Scan for the cell matching the given text and deliver its [x, y] coordinate at center. 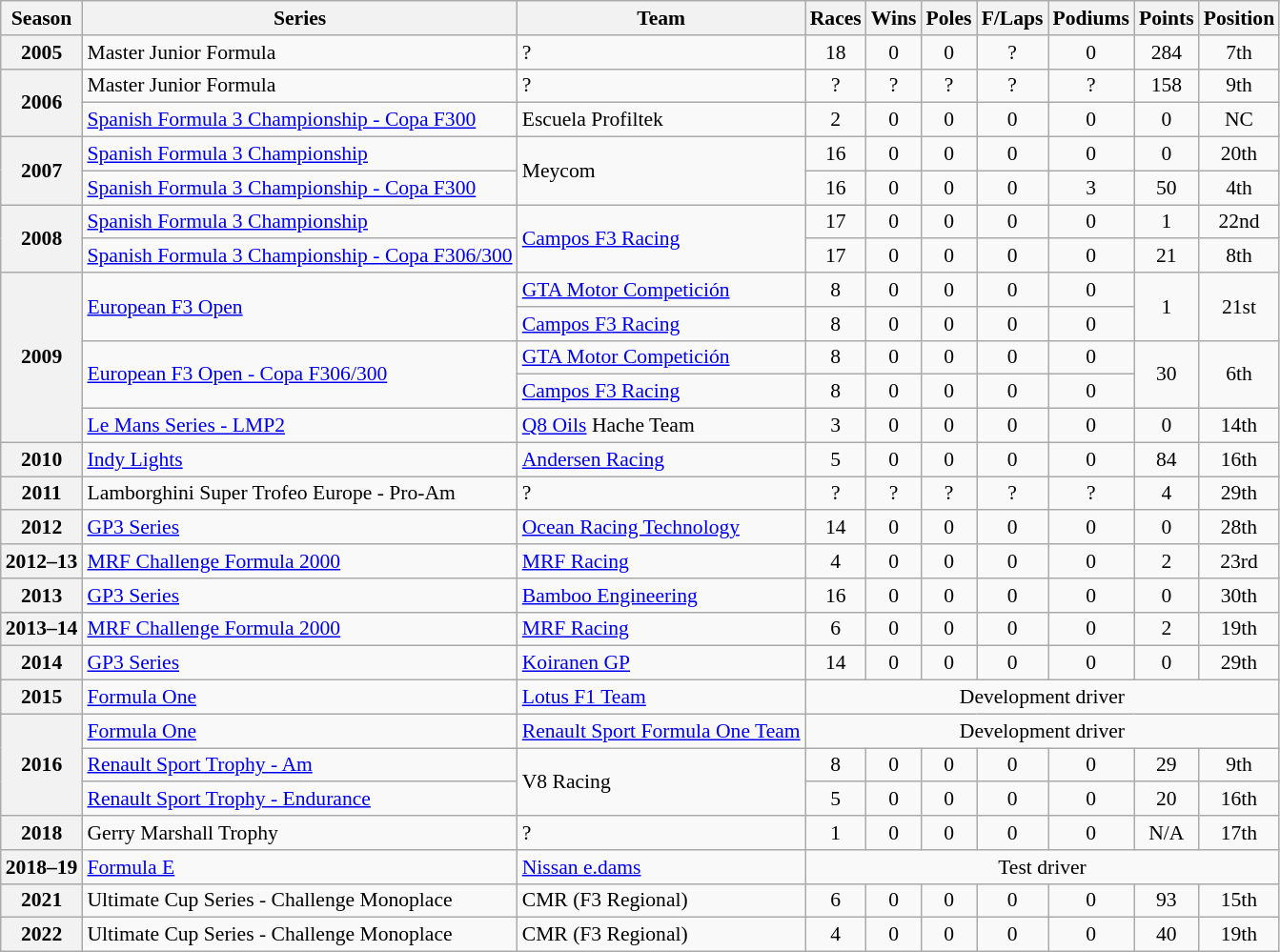
40 [1167, 935]
Ocean Racing Technology [661, 528]
Gerry Marshall Trophy [299, 833]
Escuela Profiltek [661, 120]
6th [1239, 374]
30th [1239, 596]
Renault Sport Formula One Team [661, 731]
20 [1167, 800]
2015 [42, 698]
2007 [42, 172]
2009 [42, 357]
2011 [42, 494]
Team [661, 18]
2005 [42, 52]
Renault Sport Trophy - Am [299, 765]
28th [1239, 528]
2014 [42, 663]
Lotus F1 Team [661, 698]
Test driver [1043, 867]
Meycom [661, 172]
European F3 Open [299, 307]
2013 [42, 596]
Renault Sport Trophy - Endurance [299, 800]
Wins [894, 18]
Season [42, 18]
2010 [42, 459]
Points [1167, 18]
84 [1167, 459]
2013–14 [42, 629]
18 [836, 52]
Formula E [299, 867]
Le Mans Series - LMP2 [299, 426]
7th [1239, 52]
93 [1167, 901]
22nd [1239, 222]
Races [836, 18]
20th [1239, 154]
NC [1239, 120]
2012–13 [42, 561]
50 [1167, 188]
Koiranen GP [661, 663]
14th [1239, 426]
2018 [42, 833]
Nissan e.dams [661, 867]
2022 [42, 935]
23rd [1239, 561]
2018–19 [42, 867]
N/A [1167, 833]
Lamborghini Super Trofeo Europe - Pro-Am [299, 494]
F/Laps [1012, 18]
2021 [42, 901]
Andersen Racing [661, 459]
2012 [42, 528]
30 [1167, 374]
21 [1167, 256]
2008 [42, 238]
8th [1239, 256]
Poles [948, 18]
2006 [42, 103]
21st [1239, 307]
Position [1239, 18]
29 [1167, 765]
Spanish Formula 3 Championship - Copa F306/300 [299, 256]
Q8 Oils Hache Team [661, 426]
17th [1239, 833]
4th [1239, 188]
2016 [42, 764]
158 [1167, 86]
Bamboo Engineering [661, 596]
Podiums [1092, 18]
Series [299, 18]
Indy Lights [299, 459]
284 [1167, 52]
V8 Racing [661, 781]
European F3 Open - Copa F306/300 [299, 374]
15th [1239, 901]
